Scan for the cell matching the given text and deliver its [X, Y] coordinate at center. 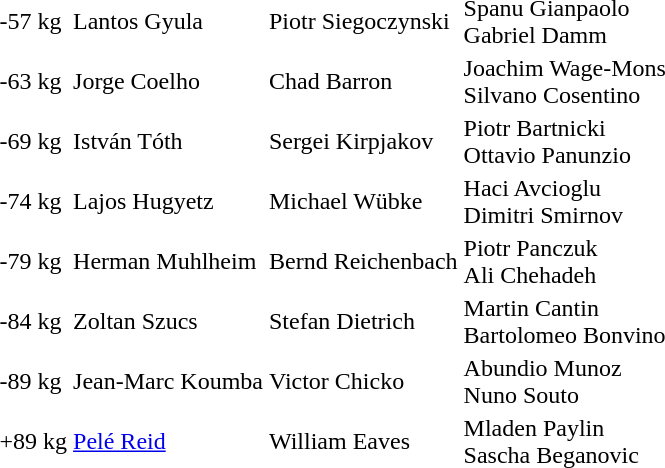
Victor Chicko [363, 382]
Michael Wübke [363, 202]
Sergei Kirpjakov [363, 142]
István Tóth [168, 142]
Stefan Dietrich [363, 322]
Jean-Marc Koumba [168, 382]
Jorge Coelho [168, 82]
Chad Barron [363, 82]
Lajos Hugyetz [168, 202]
Bernd Reichenbach [363, 262]
Zoltan Szucs [168, 322]
Herman Muhlheim [168, 262]
